Return the [X, Y] coordinate for the center point of the cell that contains the specified text.  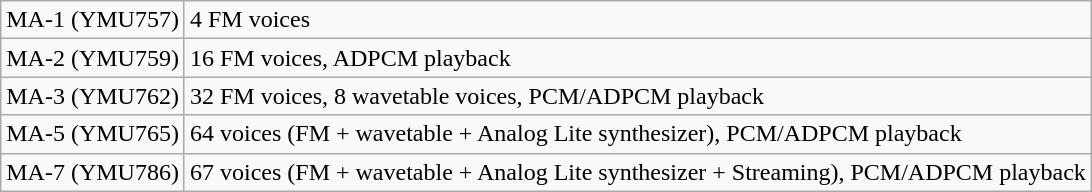
MA-1 (YMU757) [93, 20]
MA-3 (YMU762) [93, 96]
32 FM voices, 8 wavetable voices, PCM/ADPCM playback [638, 96]
67 voices (FM + wavetable + Analog Lite synthesizer + Streaming), PCM/ADPCM playback [638, 172]
64 voices (FM + wavetable + Analog Lite synthesizer), PCM/ADPCM playback [638, 134]
MA-2 (YMU759) [93, 58]
MA-7 (YMU786) [93, 172]
4 FM voices [638, 20]
MA-5 (YMU765) [93, 134]
16 FM voices, ADPCM playback [638, 58]
